Extract the (X, Y) coordinate from the center of the cell holding the provided text.  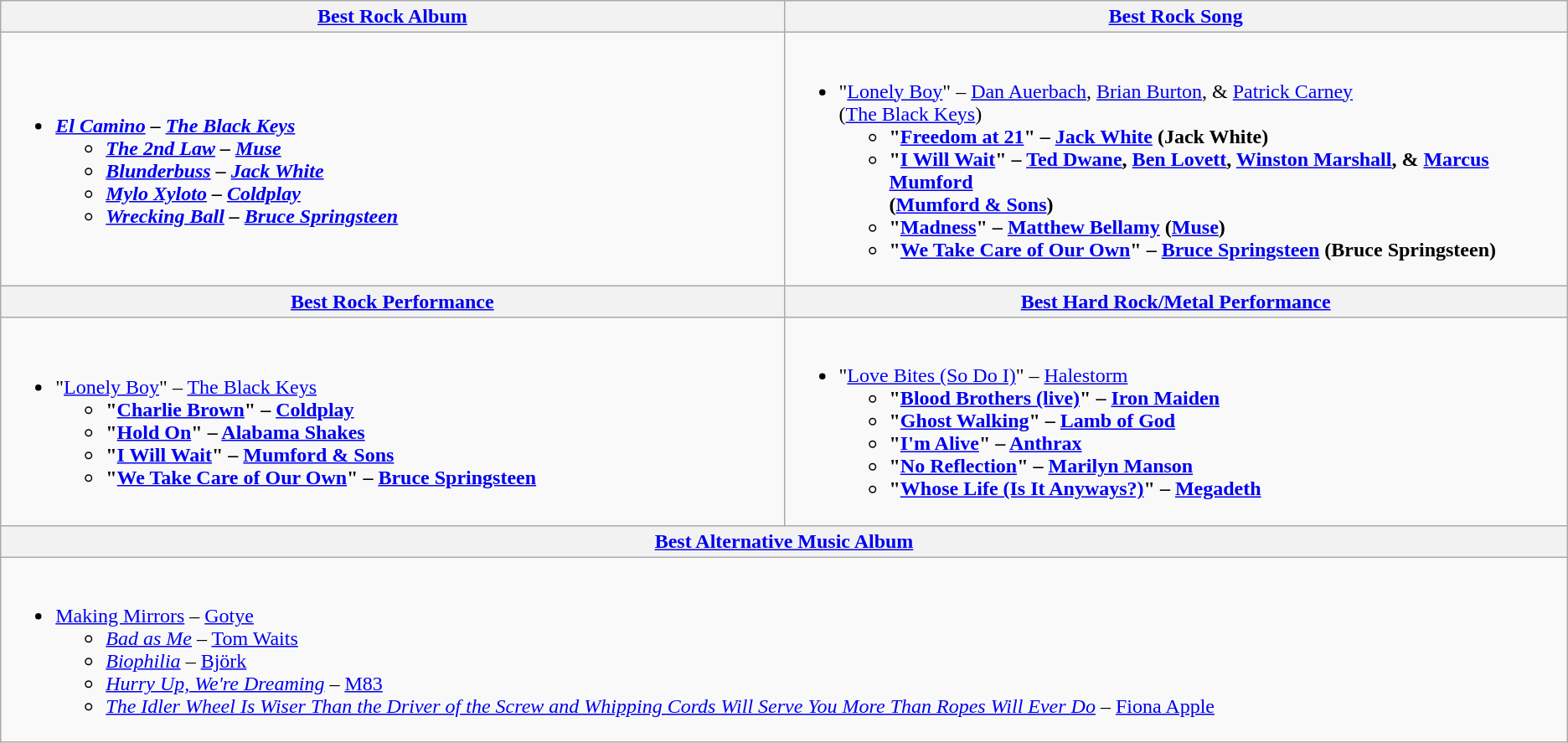
Best Rock Song (1176, 17)
Best Rock Album (392, 17)
El Camino – The Black KeysThe 2nd Law – MuseBlunderbuss – Jack WhiteMylo Xyloto – ColdplayWrecking Ball – Bruce Springsteen (392, 159)
Best Rock Performance (392, 302)
Best Hard Rock/Metal Performance (1176, 302)
Best Alternative Music Album (784, 541)
